Identify which cell holds the provided text, then report its (x, y) central coordinate. 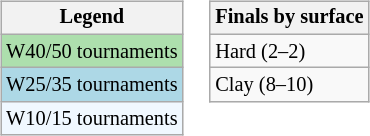
Finals by surface (289, 18)
W25/35 tournaments (92, 85)
W40/50 tournaments (92, 51)
W10/15 tournaments (92, 119)
Hard (2–2) (289, 51)
Legend (92, 18)
Clay (8–10) (289, 85)
